Identify which cell holds the provided text, then report its [X, Y] central coordinate. 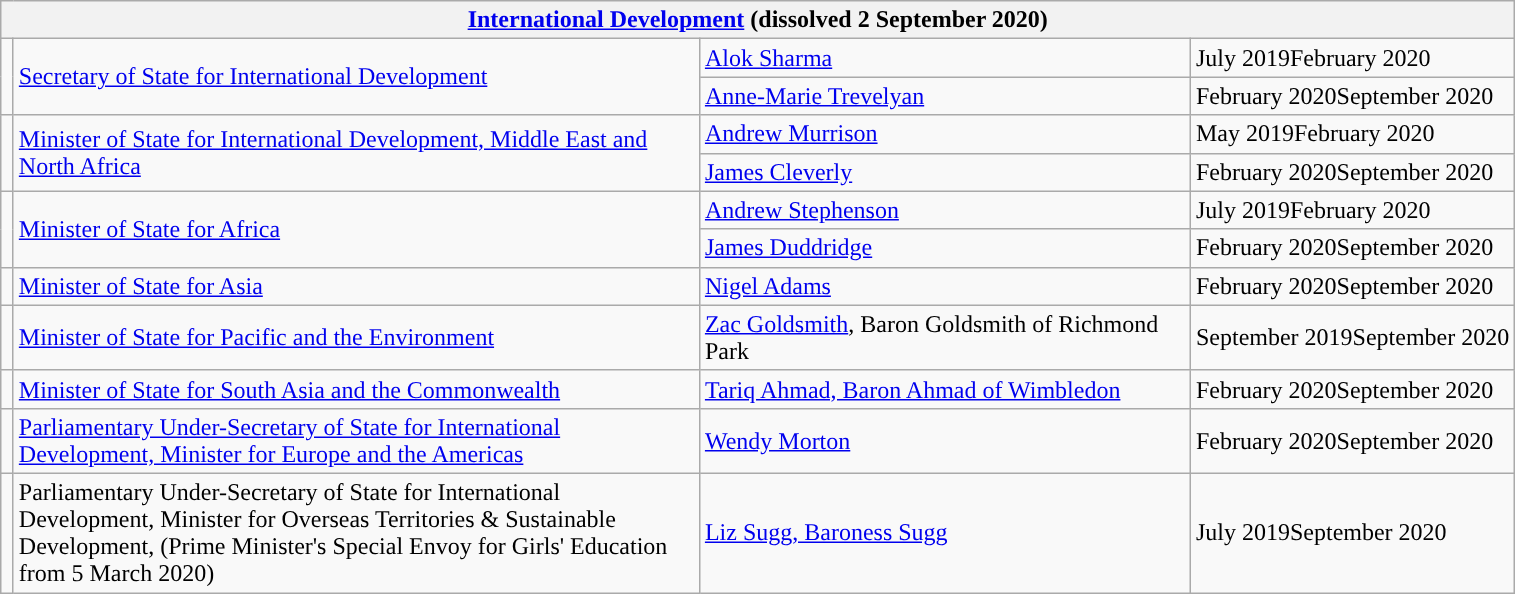
Andrew Murrison [944, 134]
Andrew Stephenson [944, 210]
May 2019February 2020 [1352, 134]
Minister of State for South Asia and the Commonwealth [356, 389]
Minister of State for Pacific and the Environment [356, 338]
Wendy Morton [944, 440]
Minister of State for International Development, Middle East and North Africa [356, 153]
Alok Sharma [944, 58]
Nigel Adams [944, 286]
Zac Goldsmith, Baron Goldsmith of Richmond Park [944, 338]
Anne-Marie Trevelyan [944, 96]
Secretary of State for International Development [356, 77]
Minister of State for Africa [356, 229]
Liz Sugg, Baroness Sugg [944, 532]
Parliamentary Under-Secretary of State for International Development, Minister for Europe and the Americas [356, 440]
Tariq Ahmad, Baron Ahmad of Wimbledon [944, 389]
International Development (dissolved 2 September 2020) [758, 20]
Minister of State for Asia [356, 286]
James Cleverly [944, 172]
July 2019September 2020 [1352, 532]
James Duddridge [944, 248]
September 2019September 2020 [1352, 338]
